Search for the cell housing the specified text and yield its (X, Y) center coordinate. 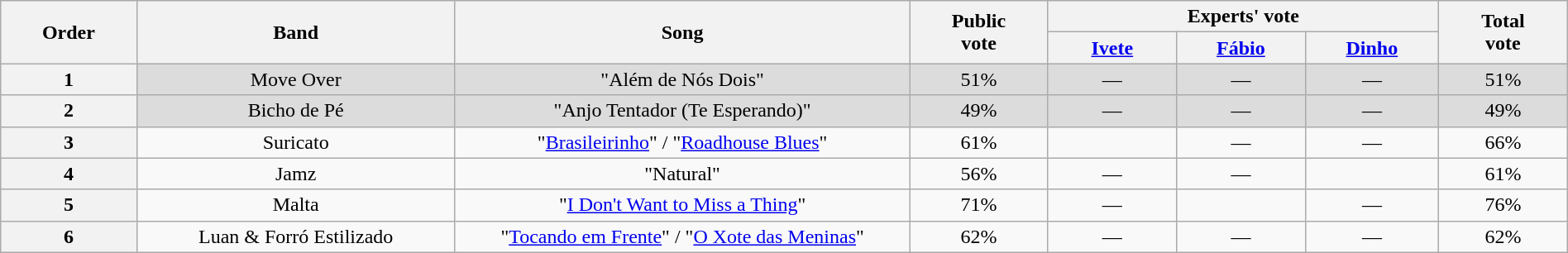
Suricato (296, 142)
Order (69, 32)
Luan & Forró Estilizado (296, 236)
Publicvote (979, 32)
6 (69, 236)
5 (69, 205)
56% (979, 174)
Ivete (1112, 48)
Band (296, 32)
Jamz (296, 174)
Fábio (1241, 48)
Dinho (1371, 48)
71% (979, 205)
"I Don't Want to Miss a Thing" (682, 205)
"Tocando em Frente" / "O Xote das Meninas" (682, 236)
1 (69, 79)
Experts' vote (1243, 17)
66% (1503, 142)
"Anjo Tentador (Te Esperando)" (682, 111)
Bicho de Pé (296, 111)
Song (682, 32)
76% (1503, 205)
"Natural" (682, 174)
"Brasileirinho" / "Roadhouse Blues" (682, 142)
4 (69, 174)
3 (69, 142)
Totalvote (1503, 32)
Malta (296, 205)
"Além de Nós Dois" (682, 79)
Move Over (296, 79)
2 (69, 111)
